Detect which cell encompasses the target text, then output its (X, Y) center coordinate. 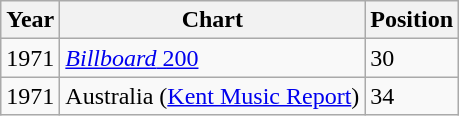
Australia (Kent Music Report) (212, 96)
30 (412, 58)
Chart (212, 20)
34 (412, 96)
Billboard 200 (212, 58)
Year (30, 20)
Position (412, 20)
